Output the [X, Y] coordinate of the center of the cell containing the given text.  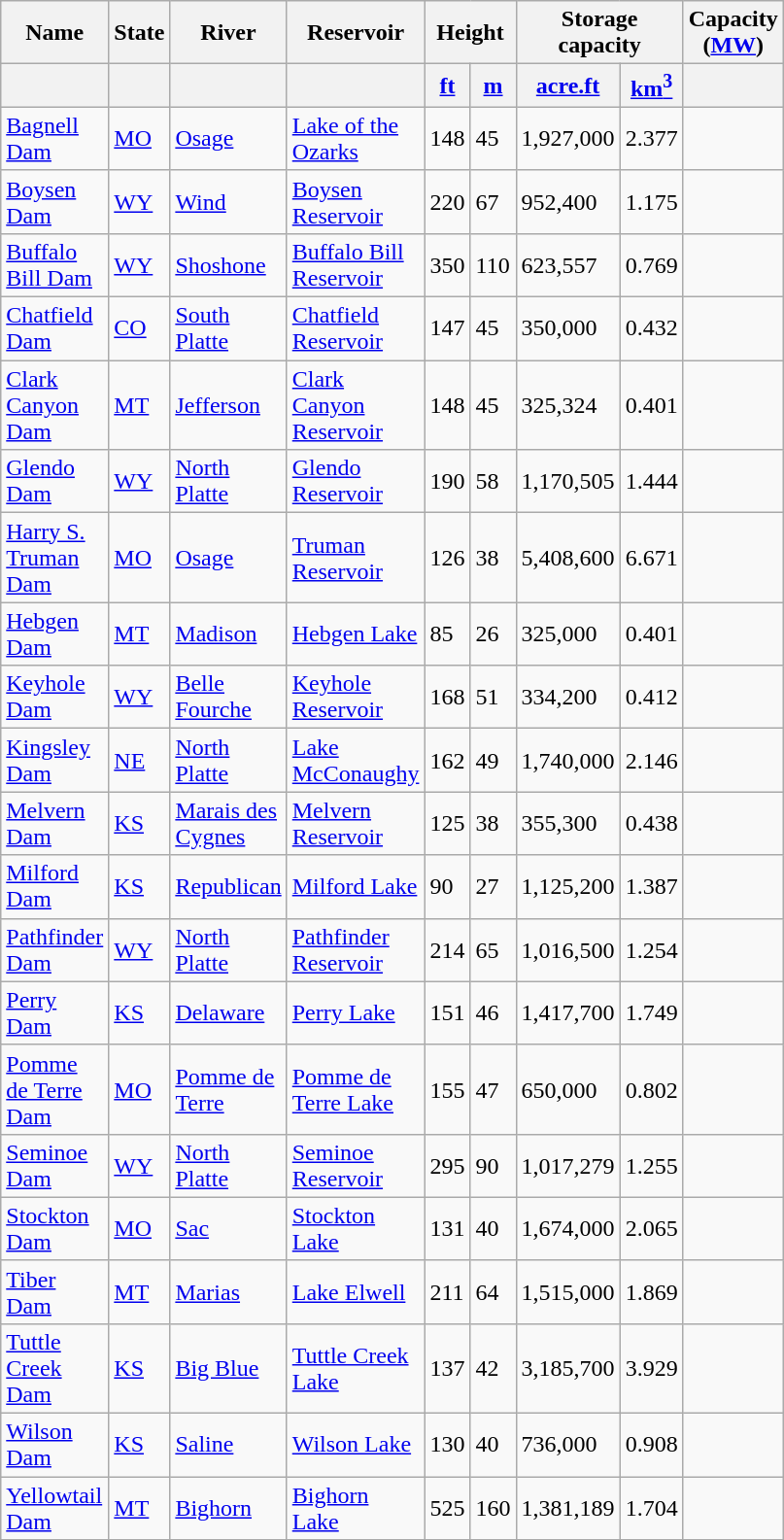
ft [447, 86]
Delaware [228, 1012]
131 [447, 1228]
1.704 [651, 1508]
Pomme de Terre [228, 1089]
Keyhole Reservoir [356, 698]
Marais des Cygnes [228, 824]
Marias [228, 1292]
2.146 [651, 760]
1.254 [651, 950]
325,324 [567, 405]
65 [494, 950]
Bighorn Lake [356, 1508]
155 [447, 1089]
Milford Dam [54, 886]
Stockton Dam [54, 1228]
1,381,189 [567, 1508]
355,300 [567, 824]
Pathfinder Dam [54, 950]
168 [447, 698]
1.749 [651, 1012]
South Platte [228, 328]
Hebgen Dam [54, 633]
Bagnell Dam [54, 138]
46 [494, 1012]
1.175 [651, 202]
Chatfield Dam [54, 328]
151 [447, 1012]
Pomme de Terre Lake [356, 1089]
6.671 [651, 558]
1,170,505 [567, 482]
85 [447, 633]
Tuttle Creek Dam [54, 1368]
220 [447, 202]
0.412 [651, 698]
137 [447, 1368]
130 [447, 1446]
Lake Elwell [356, 1292]
1,125,200 [567, 886]
Boysen Dam [54, 202]
acre.ft [567, 86]
Belle Fourche [228, 698]
Milford Lake [356, 886]
1,515,000 [567, 1292]
Name [54, 33]
5,408,600 [567, 558]
58 [494, 482]
67 [494, 202]
1.387 [651, 886]
Perry Dam [54, 1012]
Melvern Reservoir [356, 824]
47 [494, 1089]
49 [494, 760]
Harry S. Truman Dam [54, 558]
295 [447, 1166]
Buffalo Bill Reservoir [356, 264]
110 [494, 264]
Big Blue [228, 1368]
350,000 [567, 328]
525 [447, 1508]
Madison [228, 633]
3.929 [651, 1368]
River [228, 33]
Seminoe Reservoir [356, 1166]
Republican [228, 886]
0.908 [651, 1446]
Kingsley Dam [54, 760]
CO [140, 328]
214 [447, 950]
Perry Lake [356, 1012]
334,200 [567, 698]
160 [494, 1508]
1.869 [651, 1292]
1,927,000 [567, 138]
3,185,700 [567, 1368]
1,417,700 [567, 1012]
27 [494, 886]
Glendo Dam [54, 482]
147 [447, 328]
Stockton Lake [356, 1228]
Tiber Dam [54, 1292]
350 [447, 264]
0.802 [651, 1089]
Boysen Reservoir [356, 202]
190 [447, 482]
162 [447, 760]
736,000 [567, 1446]
42 [494, 1368]
Melvern Dam [54, 824]
1.255 [651, 1166]
Shoshone [228, 264]
51 [494, 698]
Bighorn [228, 1508]
1,740,000 [567, 760]
Buffalo Bill Dam [54, 264]
0.438 [651, 824]
126 [447, 558]
Keyhole Dam [54, 698]
1,674,000 [567, 1228]
1,017,279 [567, 1166]
325,000 [567, 633]
Yellowtail Dam [54, 1508]
0.432 [651, 328]
m [494, 86]
64 [494, 1292]
Wilson Lake [356, 1446]
Hebgen Lake [356, 633]
1.444 [651, 482]
0.769 [651, 264]
Clark Canyon Dam [54, 405]
Capacity(MW) [733, 33]
Lake McConaughy [356, 760]
Storage capacity [599, 33]
Clark Canyon Reservoir [356, 405]
Chatfield Reservoir [356, 328]
Wilson Dam [54, 1446]
Lake of the Ozarks [356, 138]
2.377 [651, 138]
Wind [228, 202]
Reservoir [356, 33]
952,400 [567, 202]
650,000 [567, 1089]
km3 [651, 86]
26 [494, 633]
Tuttle Creek Lake [356, 1368]
125 [447, 824]
Pomme de Terre Dam [54, 1089]
Seminoe Dam [54, 1166]
Pathfinder Reservoir [356, 950]
Jefferson [228, 405]
Height [470, 33]
Truman Reservoir [356, 558]
Glendo Reservoir [356, 482]
NE [140, 760]
1,016,500 [567, 950]
2.065 [651, 1228]
211 [447, 1292]
Saline [228, 1446]
State [140, 33]
Sac [228, 1228]
623,557 [567, 264]
